For the text-containing cell, return its midpoint in (x, y) coordinate format. 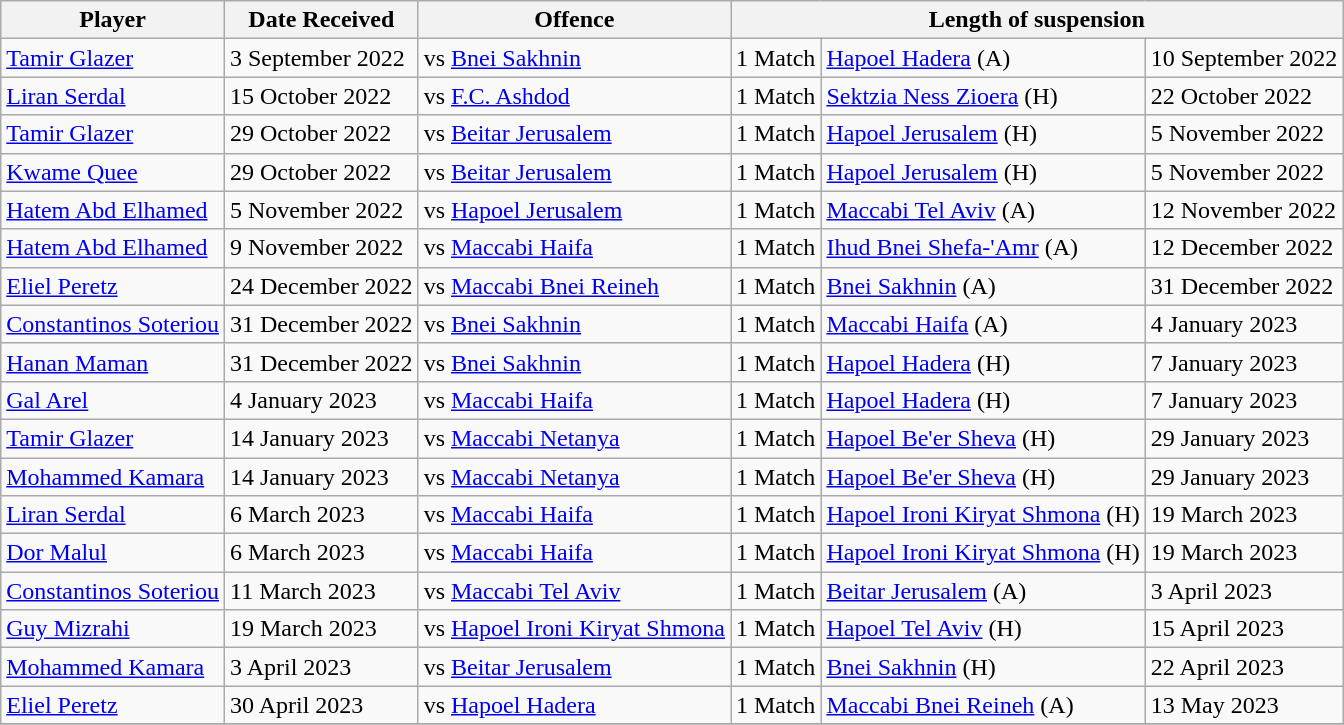
3 September 2022 (321, 58)
15 October 2022 (321, 96)
Length of suspension (1036, 20)
Date Received (321, 20)
Beitar Jerusalem (A) (983, 591)
vs Hapoel Jerusalem (574, 210)
vs Hapoel Hadera (574, 705)
vs Maccabi Bnei Reineh (574, 286)
24 December 2022 (321, 286)
Hapoel Tel Aviv (H) (983, 629)
12 December 2022 (1244, 248)
Maccabi Haifa (A) (983, 324)
Maccabi Bnei Reineh (A) (983, 705)
13 May 2023 (1244, 705)
Player (113, 20)
30 April 2023 (321, 705)
Gal Arel (113, 400)
Hanan Maman (113, 362)
15 April 2023 (1244, 629)
Hapoel Hadera (A) (983, 58)
vs Hapoel Ironi Kiryat Shmona (574, 629)
Guy Mizrahi (113, 629)
Maccabi Tel Aviv (A) (983, 210)
Bnei Sakhnin (H) (983, 667)
Bnei Sakhnin (A) (983, 286)
22 October 2022 (1244, 96)
11 March 2023 (321, 591)
10 September 2022 (1244, 58)
vs F.C. Ashdod (574, 96)
9 November 2022 (321, 248)
Sektzia Ness Zioera (H) (983, 96)
Dor Malul (113, 553)
Kwame Quee (113, 172)
22 April 2023 (1244, 667)
12 November 2022 (1244, 210)
vs Maccabi Tel Aviv (574, 591)
Offence (574, 20)
Ihud Bnei Shefa-'Amr (A) (983, 248)
